From the cell containing the given text, extract its center point as [X, Y] coordinate. 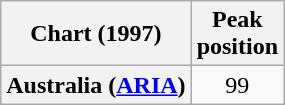
Chart (1997) [96, 34]
Peakposition [237, 34]
Australia (ARIA) [96, 85]
99 [237, 85]
